Provide the (X, Y) coordinate of the cell's center where the given text is located.  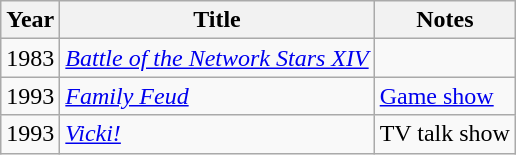
Vicki! (217, 134)
Title (217, 20)
Family Feud (217, 96)
Year (30, 20)
1983 (30, 58)
TV talk show (444, 134)
Game show (444, 96)
Notes (444, 20)
Battle of the Network Stars XIV (217, 58)
